Output the [x, y] coordinate of the center of the cell containing the given text.  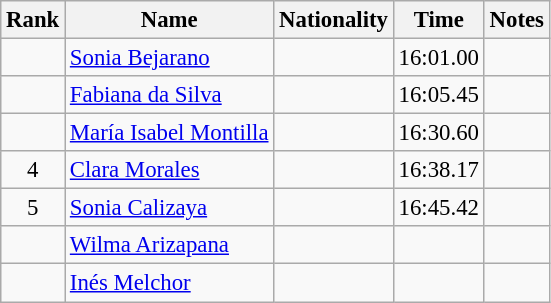
16:38.17 [438, 170]
Nationality [334, 20]
16:01.00 [438, 58]
16:30.60 [438, 133]
Fabiana da Silva [170, 95]
Name [170, 20]
16:45.42 [438, 208]
Time [438, 20]
Sonia Calizaya [170, 208]
Clara Morales [170, 170]
Wilma Arizapana [170, 245]
16:05.45 [438, 95]
Rank [33, 20]
4 [33, 170]
Notes [516, 20]
María Isabel Montilla [170, 133]
5 [33, 208]
Sonia Bejarano [170, 58]
Inés Melchor [170, 283]
